Return the (X, Y) coordinate for the center point of the cell that contains the specified text.  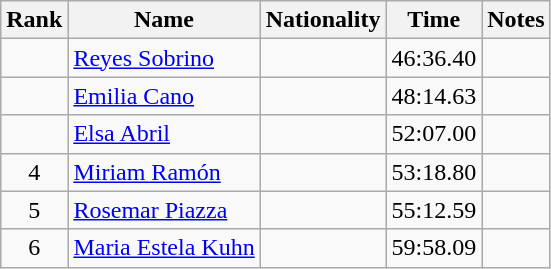
Elsa Abril (164, 134)
Name (164, 20)
Maria Estela Kuhn (164, 248)
Time (434, 20)
53:18.80 (434, 172)
46:36.40 (434, 58)
55:12.59 (434, 210)
52:07.00 (434, 134)
Nationality (323, 20)
Reyes Sobrino (164, 58)
5 (34, 210)
Rank (34, 20)
Emilia Cano (164, 96)
Miriam Ramón (164, 172)
Notes (516, 20)
4 (34, 172)
48:14.63 (434, 96)
6 (34, 248)
59:58.09 (434, 248)
Rosemar Piazza (164, 210)
